Find where the given text appears and provide that cell's center as (x, y) coordinate. 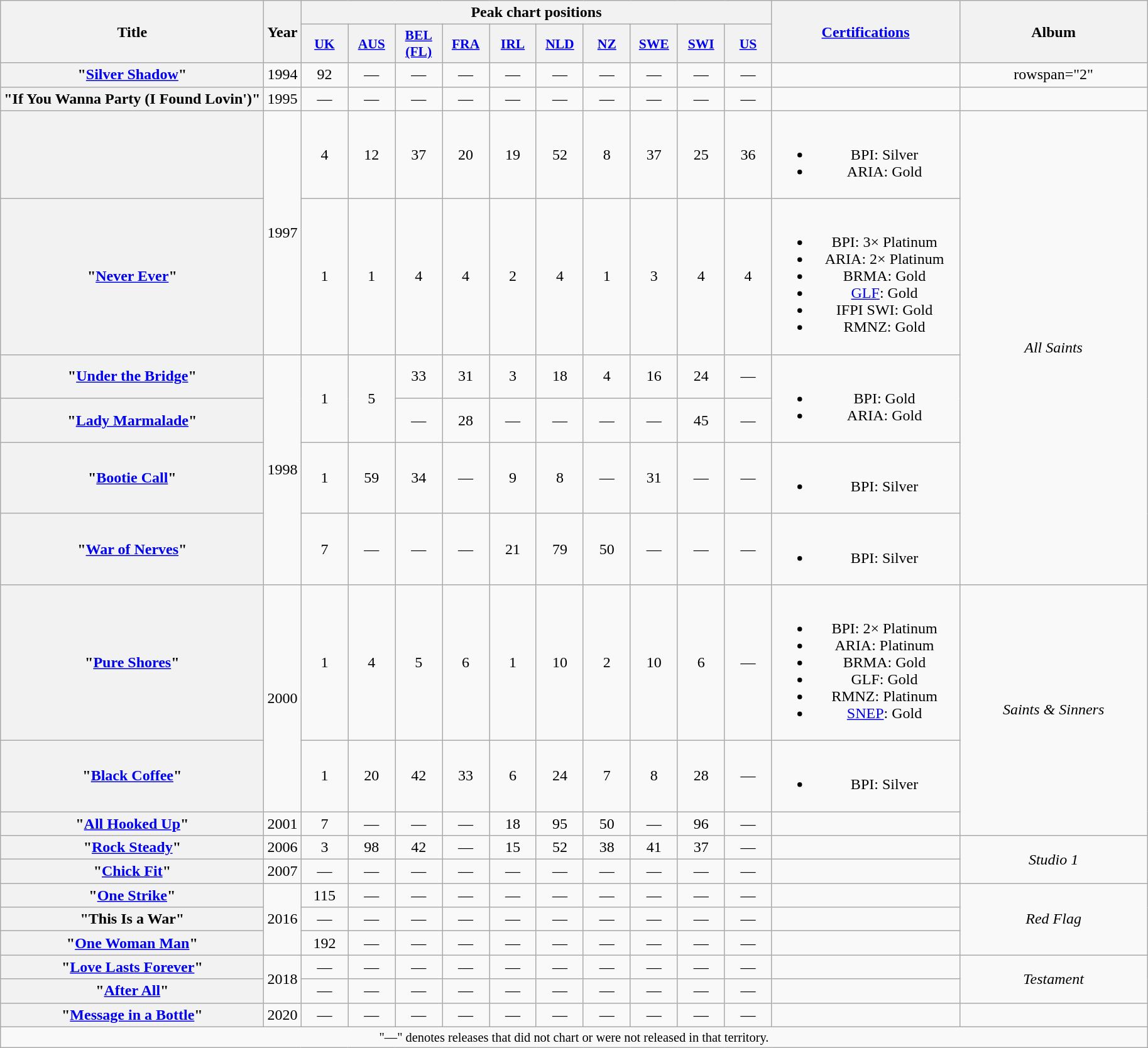
"One Strike" (132, 895)
16 (653, 376)
98 (372, 848)
95 (559, 824)
All Saints (1053, 347)
"Black Coffee" (132, 775)
"This Is a War" (132, 919)
"—" denotes releases that did not chart or were not released in that territory. (574, 1037)
96 (701, 824)
Album (1053, 31)
"Bootie Call" (132, 478)
79 (559, 549)
59 (372, 478)
"Message in a Bottle" (132, 1015)
Red Flag (1053, 919)
NLD (559, 44)
Saints & Sinners (1053, 710)
41 (653, 848)
"One Woman Man" (132, 943)
"Silver Shadow" (132, 75)
"Under the Bridge" (132, 376)
"If You Wanna Party (I Found Lovin')" (132, 99)
Peak chart positions (537, 13)
"Rock Steady" (132, 848)
38 (607, 848)
"Pure Shores" (132, 662)
US (748, 44)
1997 (283, 232)
45 (701, 420)
BPI: GoldARIA: Gold (866, 398)
1995 (283, 99)
2007 (283, 871)
AUS (372, 44)
2018 (283, 979)
SWE (653, 44)
2006 (283, 848)
IRL (513, 44)
FRA (466, 44)
34 (418, 478)
Certifications (866, 31)
25 (701, 155)
2020 (283, 1015)
19 (513, 155)
2000 (283, 697)
"War of Nerves" (132, 549)
1994 (283, 75)
"Lady Marmalade" (132, 420)
15 (513, 848)
"All Hooked Up" (132, 824)
192 (324, 943)
115 (324, 895)
BEL (FL) (418, 44)
9 (513, 478)
Title (132, 31)
BPI: 3× PlatinumARIA: 2× PlatinumBRMA: GoldGLF: GoldIFPI SWI: GoldRMNZ: Gold (866, 276)
21 (513, 549)
"Chick Fit" (132, 871)
SWI (701, 44)
UK (324, 44)
Studio 1 (1053, 860)
"After All" (132, 991)
2016 (283, 919)
Testament (1053, 979)
rowspan="2" (1053, 75)
"Love Lasts Forever" (132, 967)
BPI: 2× PlatinumARIA: PlatinumBRMA: GoldGLF: GoldRMNZ: PlatinumSNEP: Gold (866, 662)
2001 (283, 824)
NZ (607, 44)
1998 (283, 469)
BPI: SilverARIA: Gold (866, 155)
Year (283, 31)
36 (748, 155)
"Never Ever" (132, 276)
92 (324, 75)
12 (372, 155)
